Provide the (X, Y) coordinate of the cell's center where the given text is located.  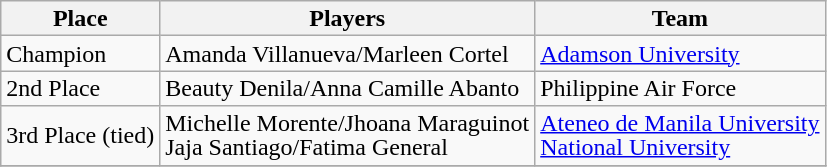
2nd Place (80, 88)
Team (680, 18)
Amanda Villanueva/Marleen Cortel (348, 54)
Place (80, 18)
Philippine Air Force (680, 88)
Adamson University (680, 54)
Ateneo de Manila UniversityNational University (680, 136)
Beauty Denila/Anna Camille Abanto (348, 88)
Players (348, 18)
Michelle Morente/Jhoana MaraguinotJaja Santiago/Fatima General (348, 136)
Champion (80, 54)
3rd Place (tied) (80, 136)
